Identify which cell holds the provided text, then report its [X, Y] central coordinate. 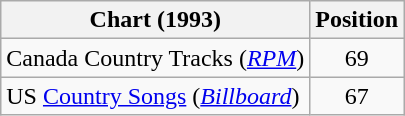
69 [357, 58]
Canada Country Tracks (RPM) [156, 58]
67 [357, 96]
Chart (1993) [156, 20]
US Country Songs (Billboard) [156, 96]
Position [357, 20]
